Provide the (X, Y) coordinate of the cell's center where the given text is located.  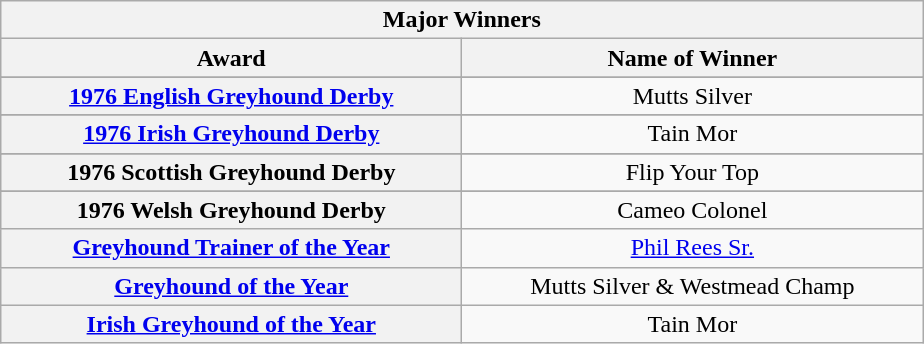
Greyhound of the Year (232, 286)
1976 Welsh Greyhound Derby (232, 210)
1976 Irish Greyhound Derby (232, 134)
Major Winners (462, 20)
1976 Scottish Greyhound Derby (232, 172)
Greyhound Trainer of the Year (232, 248)
Mutts Silver (692, 96)
Award (232, 58)
1976 English Greyhound Derby (232, 96)
Flip Your Top (692, 172)
Name of Winner (692, 58)
Phil Rees Sr. (692, 248)
Cameo Colonel (692, 210)
Irish Greyhound of the Year (232, 324)
Mutts Silver & Westmead Champ (692, 286)
